Locate the cell with the specified text and output its [x, y] center coordinate. 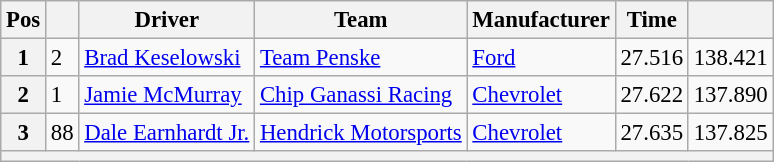
88 [62, 133]
3 [24, 133]
137.825 [730, 133]
Time [652, 20]
137.890 [730, 95]
Ford [541, 58]
Manufacturer [541, 20]
Hendrick Motorsports [361, 133]
Brad Keselowski [167, 58]
Dale Earnhardt Jr. [167, 133]
27.622 [652, 95]
Pos [24, 20]
Jamie McMurray [167, 95]
Driver [167, 20]
27.635 [652, 133]
138.421 [730, 58]
Team Penske [361, 58]
27.516 [652, 58]
Team [361, 20]
Chip Ganassi Racing [361, 95]
